Scan for the cell matching the given text and deliver its [x, y] coordinate at center. 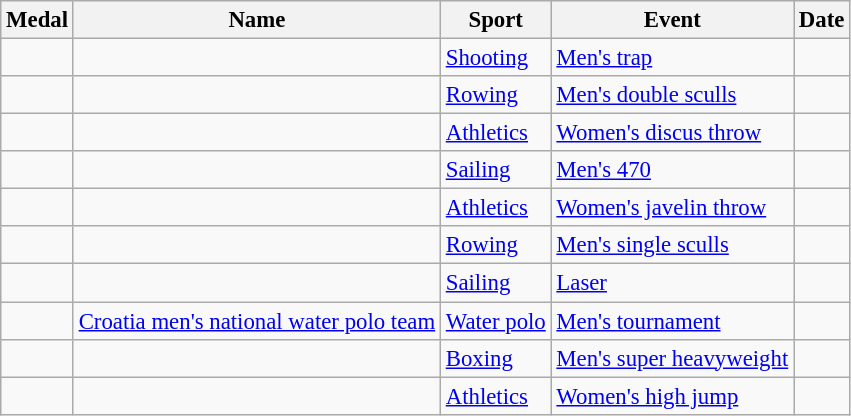
Men's trap [672, 58]
Men's super heavyweight [672, 358]
Boxing [496, 358]
Shooting [496, 58]
Men's double sculls [672, 95]
Women's javelin throw [672, 208]
Men's 470 [672, 170]
Medal [38, 20]
Men's tournament [672, 321]
Event [672, 20]
Water polo [496, 321]
Sport [496, 20]
Name [256, 20]
Croatia men's national water polo team [256, 321]
Men's single sculls [672, 245]
Women's high jump [672, 396]
Laser [672, 283]
Date [822, 20]
Women's discus throw [672, 133]
